Output the (X, Y) coordinate of the center of the cell containing the given text.  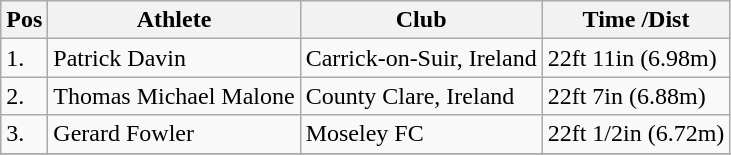
Thomas Michael Malone (174, 96)
Athlete (174, 20)
Club (421, 20)
Patrick Davin (174, 58)
Pos (24, 20)
22ft 11in (6.98m) (636, 58)
1. (24, 58)
2. (24, 96)
3. (24, 134)
22ft 7in (6.88m) (636, 96)
Moseley FC (421, 134)
Gerard Fowler (174, 134)
Time /Dist (636, 20)
22ft 1/2in (6.72m) (636, 134)
County Clare, Ireland (421, 96)
Carrick-on-Suir, Ireland (421, 58)
